From the cell containing the given text, extract its center point as [X, Y] coordinate. 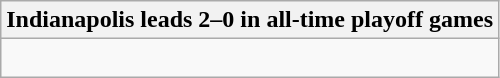
Indianapolis leads 2–0 in all-time playoff games [250, 20]
